Capture the cell that displays the provided text and extract its (X, Y) central coordinate. 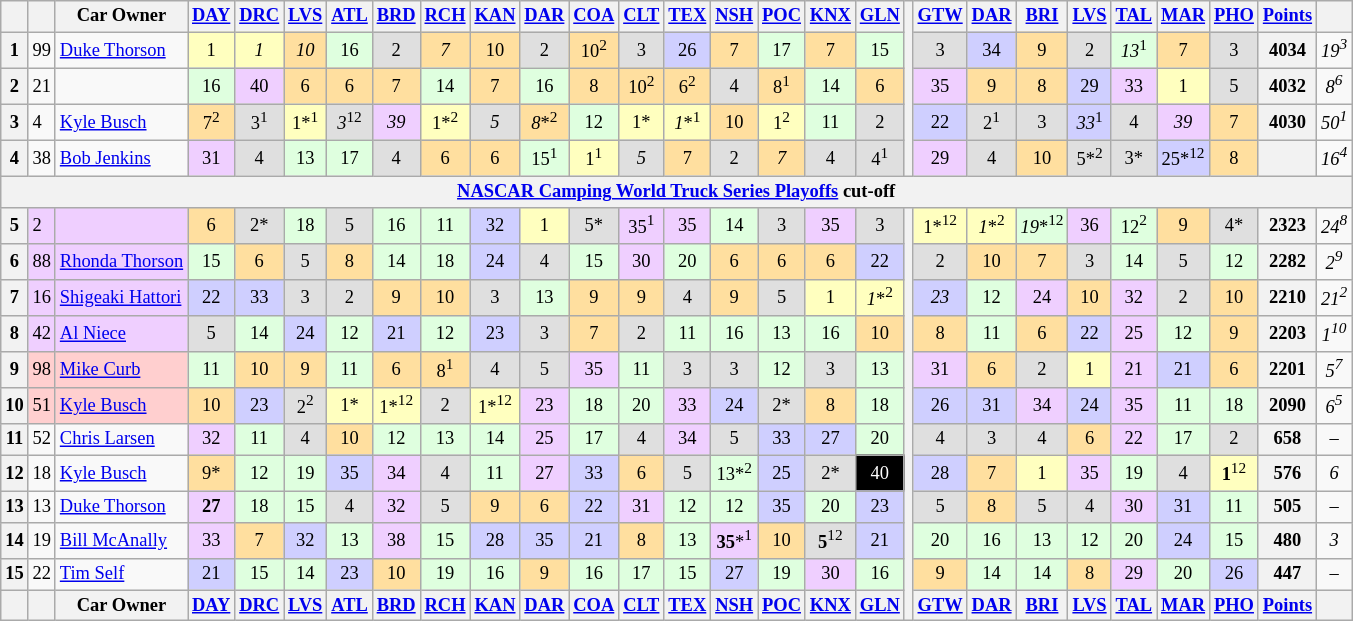
447 (1287, 574)
52 (42, 440)
8*2 (544, 122)
36 (1090, 226)
65 (1334, 406)
164 (1334, 158)
331 (1090, 122)
Shigeaki Hattori (121, 298)
110 (1334, 334)
351 (642, 226)
480 (1287, 540)
35*1 (734, 540)
86 (1334, 86)
4032 (1287, 86)
248 (1334, 226)
505 (1287, 506)
9* (212, 473)
99 (42, 50)
112 (1234, 473)
2090 (1287, 406)
2323 (1287, 226)
2201 (1287, 370)
131 (1134, 50)
122 (1134, 226)
Bill McAnally (121, 540)
42 (42, 334)
41 (880, 158)
576 (1287, 473)
98 (42, 370)
Bob Jenkins (121, 158)
2210 (1287, 298)
5*2 (1090, 158)
4030 (1287, 122)
512 (830, 540)
51 (42, 406)
193 (1334, 50)
Chris Larsen (121, 440)
4034 (1287, 50)
Rhonda Thorson (121, 262)
5* (594, 226)
312 (350, 122)
501 (1334, 122)
Mike Curb (121, 370)
19*12 (1042, 226)
4* (1234, 226)
57 (1334, 370)
212 (1334, 298)
Al Niece (121, 334)
2282 (1287, 262)
88 (42, 262)
13*2 (734, 473)
62 (688, 86)
72 (212, 122)
25*12 (1184, 158)
2203 (1287, 334)
3* (1134, 158)
NASCAR Camping World Truck Series Playoffs cut-off (676, 192)
658 (1287, 440)
151 (544, 158)
Tim Self (121, 574)
